From the cell containing the given text, extract its center point as [x, y] coordinate. 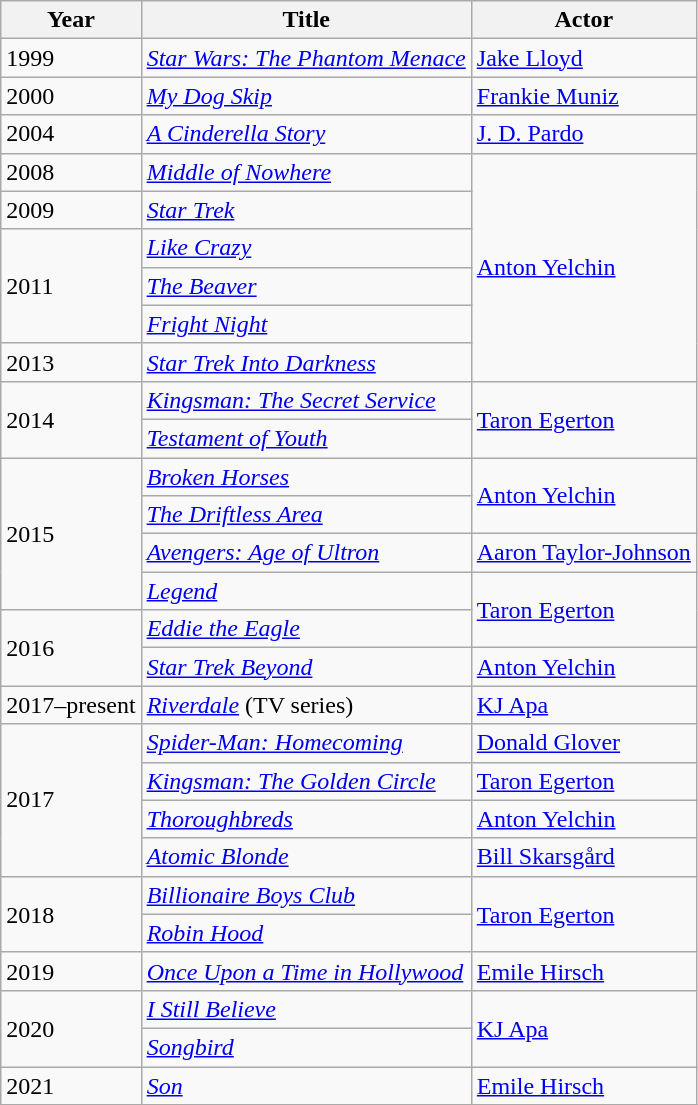
2004 [71, 134]
Avengers: Age of Ultron [306, 553]
Spider-Man: Homecoming [306, 743]
2009 [71, 210]
2017 [71, 800]
Aaron Taylor-Johnson [584, 553]
2017–present [71, 705]
2013 [71, 362]
Thoroughbreds [306, 819]
2000 [71, 96]
2014 [71, 419]
2021 [71, 1085]
Star Trek Into Darkness [306, 362]
Son [306, 1085]
The Beaver [306, 286]
Eddie the Eagle [306, 629]
Fright Night [306, 324]
2018 [71, 914]
1999 [71, 58]
2020 [71, 1028]
Broken Horses [306, 477]
Jake Lloyd [584, 58]
Star Wars: The Phantom Menace [306, 58]
Bill Skarsgård [584, 857]
Actor [584, 20]
Like Crazy [306, 248]
I Still Believe [306, 1009]
2015 [71, 534]
Frankie Muniz [584, 96]
2008 [71, 172]
My Dog Skip [306, 96]
Once Upon a Time in Hollywood [306, 971]
2016 [71, 648]
Robin Hood [306, 933]
Middle of Nowhere [306, 172]
J. D. Pardo [584, 134]
Kingsman: The Secret Service [306, 400]
2011 [71, 286]
Riverdale (TV series) [306, 705]
Atomic Blonde [306, 857]
Billionaire Boys Club [306, 895]
Donald Glover [584, 743]
Kingsman: The Golden Circle [306, 781]
The Driftless Area [306, 515]
A Cinderella Story [306, 134]
Songbird [306, 1047]
Star Trek Beyond [306, 667]
2019 [71, 971]
Star Trek [306, 210]
Year [71, 20]
Legend [306, 591]
Title [306, 20]
Testament of Youth [306, 438]
